Provide the (X, Y) coordinate of the cell's center where the given text is located.  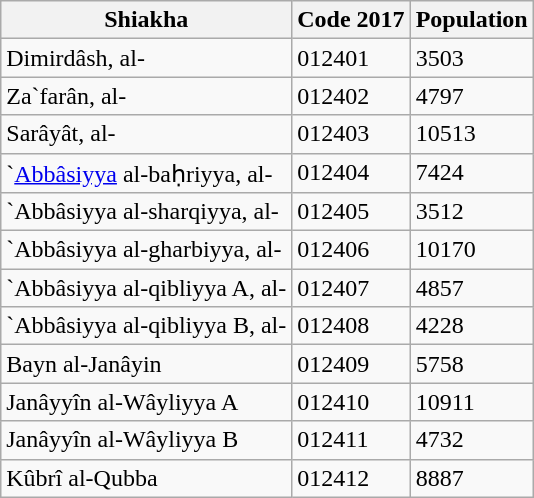
Code 2017 (351, 20)
3503 (472, 58)
012408 (351, 326)
012407 (351, 288)
Bayn al-Janâyin (146, 364)
Janâyyîn al-Wâyliyya A (146, 402)
`Abbâsiyya al-qibliyya B, al- (146, 326)
4228 (472, 326)
10513 (472, 134)
10911 (472, 402)
Population (472, 20)
Kûbrî al-Qubba (146, 478)
4732 (472, 440)
`Abbâsiyya al-qibliyya A, al- (146, 288)
`Abbâsiyya al-gharbiyya, al- (146, 250)
3512 (472, 212)
012403 (351, 134)
`Abbâsiyya al-sharqiyya, al- (146, 212)
Dimirdâsh, al- (146, 58)
012405 (351, 212)
012411 (351, 440)
Za`farân, al- (146, 96)
4797 (472, 96)
012401 (351, 58)
012402 (351, 96)
8887 (472, 478)
012410 (351, 402)
4857 (472, 288)
012404 (351, 173)
`Abbâsiyya al-baḥriyya, al- (146, 173)
012412 (351, 478)
Shiakha (146, 20)
5758 (472, 364)
012406 (351, 250)
10170 (472, 250)
Janâyyîn al-Wâyliyya B (146, 440)
7424 (472, 173)
012409 (351, 364)
Sarâyât, al- (146, 134)
